From the cell containing the given text, extract its center point as (x, y) coordinate. 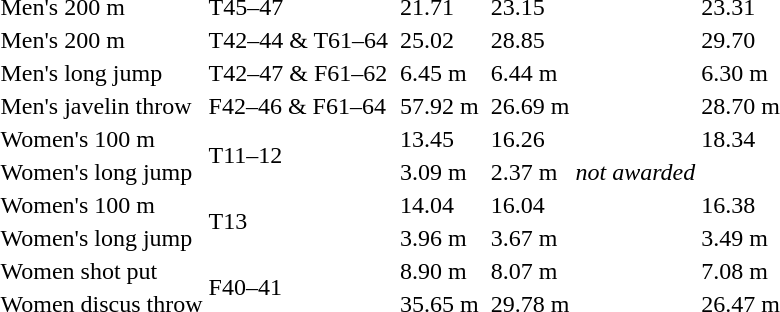
T42–47 & F61–62 (298, 73)
14.04 (440, 205)
13.45 (440, 139)
2.37 m (530, 172)
16.26 (530, 139)
8.07 m (530, 271)
3.96 m (440, 238)
57.92 m (440, 106)
T11–12 (298, 156)
6.45 m (440, 73)
F42–46 & F61–64 (298, 106)
3.67 m (530, 238)
28.85 (530, 40)
16.04 (530, 205)
6.44 m (530, 73)
3.09 m (440, 172)
T13 (298, 222)
25.02 (440, 40)
not awarded (636, 172)
T42–44 & T61–64 (298, 40)
26.69 m (530, 106)
8.90 m (440, 271)
